Find where the given text appears and provide that cell's center as [x, y] coordinate. 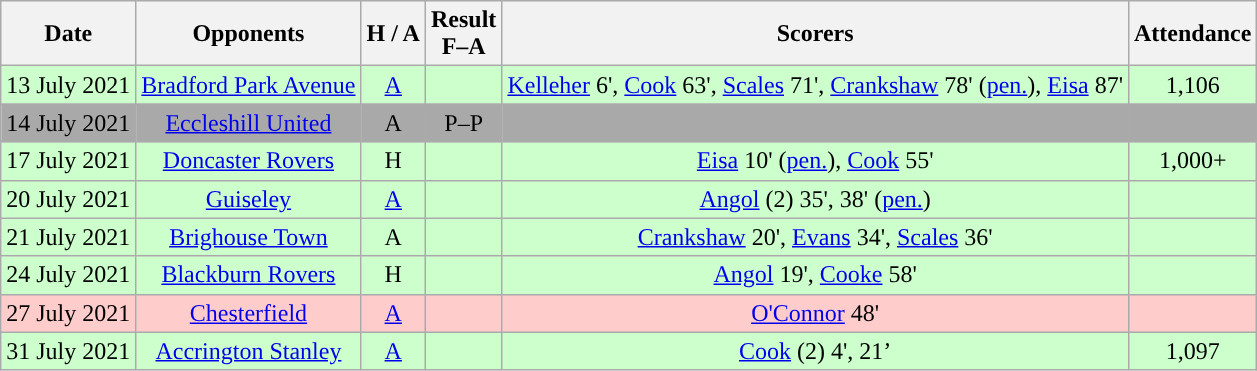
Eisa 10' (pen.), Cook 55' [816, 161]
Attendance [1192, 34]
Scorers [816, 34]
Crankshaw 20', Evans 34', Scales 36' [816, 237]
1,097 [1192, 351]
Blackburn Rovers [248, 275]
27 July 2021 [68, 313]
Chesterfield [248, 313]
Brighouse Town [248, 237]
H / A [393, 34]
21 July 2021 [68, 237]
20 July 2021 [68, 199]
ResultF–A [463, 34]
Eccleshill United [248, 123]
Accrington Stanley [248, 351]
17 July 2021 [68, 161]
P–P [463, 123]
1,106 [1192, 85]
14 July 2021 [68, 123]
Bradford Park Avenue [248, 85]
O'Connor 48' [816, 313]
31 July 2021 [68, 351]
24 July 2021 [68, 275]
Guiseley [248, 199]
Cook (2) 4', 21’ [816, 351]
Doncaster Rovers [248, 161]
Opponents [248, 34]
Angol (2) 35', 38' (pen.) [816, 199]
13 July 2021 [68, 85]
1,000+ [1192, 161]
Angol 19', Cooke 58' [816, 275]
Date [68, 34]
Kelleher 6', Cook 63', Scales 71', Crankshaw 78' (pen.), Eisa 87' [816, 85]
